From the cell containing the given text, extract its center point as [X, Y] coordinate. 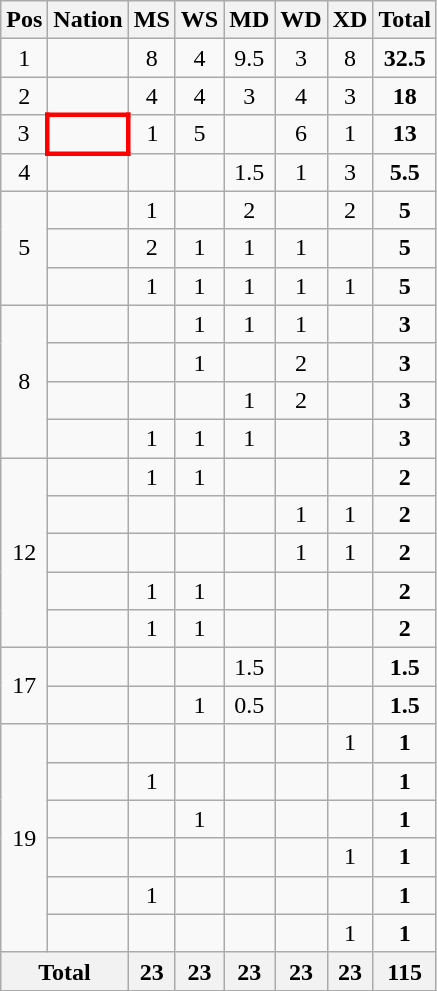
MD [250, 20]
WD [301, 20]
115 [405, 971]
0.5 [250, 705]
12 [24, 553]
XD [350, 20]
MS [152, 20]
6 [301, 134]
9.5 [250, 58]
32.5 [405, 58]
18 [405, 96]
13 [405, 134]
19 [24, 838]
WS [199, 20]
5.5 [405, 172]
17 [24, 686]
Pos [24, 20]
Nation [88, 20]
